Return the [x, y] coordinate for the center point of the cell that contains the specified text.  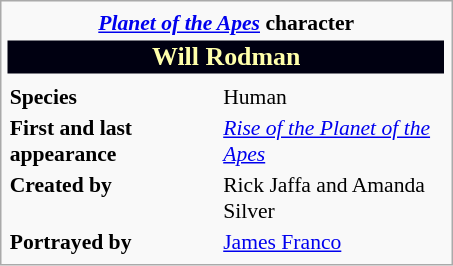
Species [113, 96]
Portrayed by [113, 242]
Will Rodman [226, 56]
First and last appearance [113, 141]
Rick Jaffa and Amanda Silver [333, 198]
James Franco [333, 242]
Human [333, 96]
Planet of the Apes character [226, 23]
Created by [113, 198]
Rise of the Planet of the Apes [333, 141]
